Provide the (x, y) coordinate of the cell's center where the given text is located.  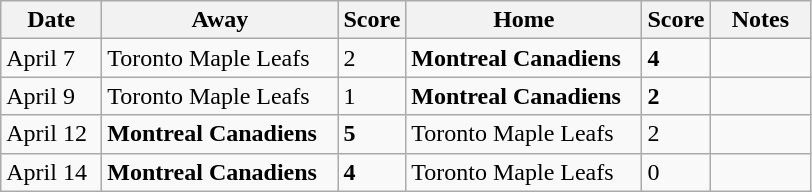
April 14 (52, 172)
Away (220, 20)
April 9 (52, 96)
5 (372, 134)
1 (372, 96)
Notes (760, 20)
0 (676, 172)
Date (52, 20)
April 12 (52, 134)
April 7 (52, 58)
Home (524, 20)
